Determine the (x, y) coordinate at the center of the cell enclosing the given text.  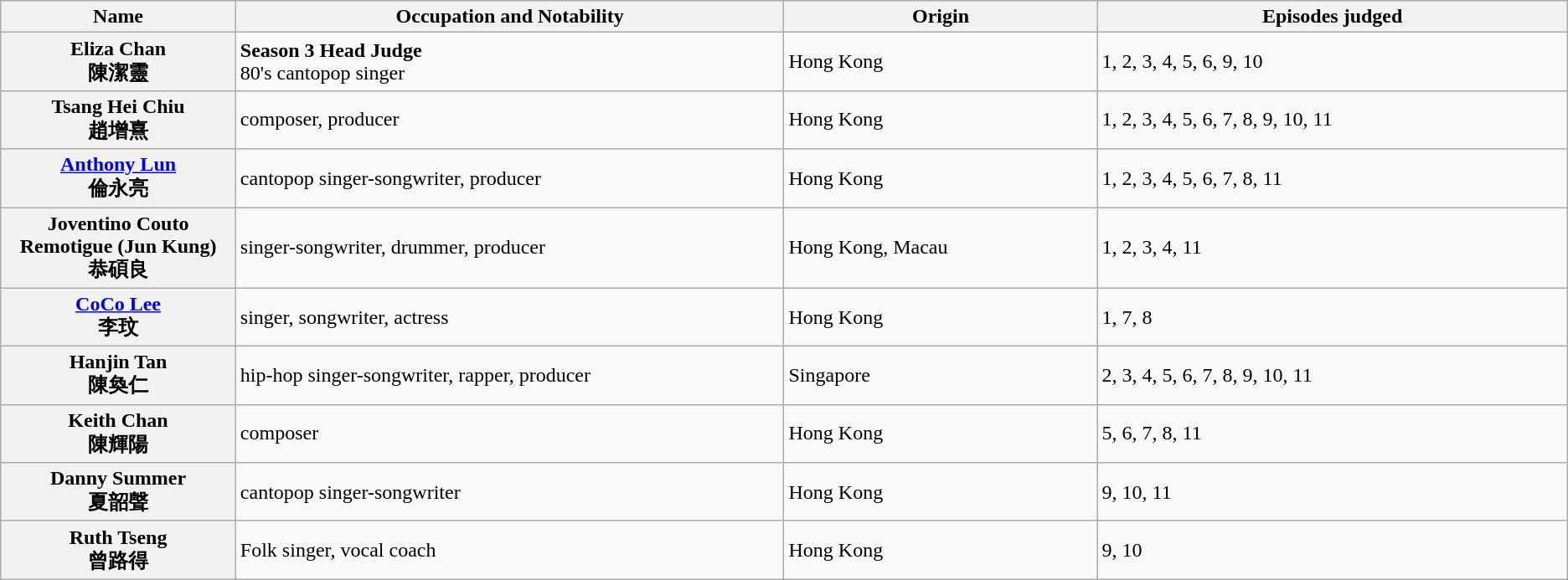
singer, songwriter, actress (509, 317)
1, 2, 3, 4, 5, 6, 9, 10 (1332, 62)
Danny Summer夏韶聲 (119, 492)
Folk singer, vocal coach (509, 550)
Season 3 Head Judge80's cantopop singer (509, 62)
Ruth Tseng曾路得 (119, 550)
Tsang Hei Chiu趙增熹 (119, 120)
Eliza Chan陳潔靈 (119, 62)
Occupation and Notability (509, 17)
1, 2, 3, 4, 11 (1332, 248)
CoCo Lee李玟 (119, 317)
9, 10 (1332, 550)
1, 2, 3, 4, 5, 6, 7, 8, 11 (1332, 178)
composer, producer (509, 120)
2, 3, 4, 5, 6, 7, 8, 9, 10, 11 (1332, 376)
cantopop singer-songwriter (509, 492)
hip-hop singer-songwriter, rapper, producer (509, 376)
Singapore (941, 376)
cantopop singer-songwriter, producer (509, 178)
Keith Chan陳輝陽 (119, 434)
5, 6, 7, 8, 11 (1332, 434)
Origin (941, 17)
1, 2, 3, 4, 5, 6, 7, 8, 9, 10, 11 (1332, 120)
Name (119, 17)
composer (509, 434)
9, 10, 11 (1332, 492)
Episodes judged (1332, 17)
Hong Kong, Macau (941, 248)
Joventino Couto Remotigue (Jun Kung)恭碩良 (119, 248)
Hanjin Tan陳奐仁 (119, 376)
singer-songwriter, drummer, producer (509, 248)
1, 7, 8 (1332, 317)
Anthony Lun倫永亮 (119, 178)
